Provide the (x, y) coordinate of the cell's center where the given text is located.  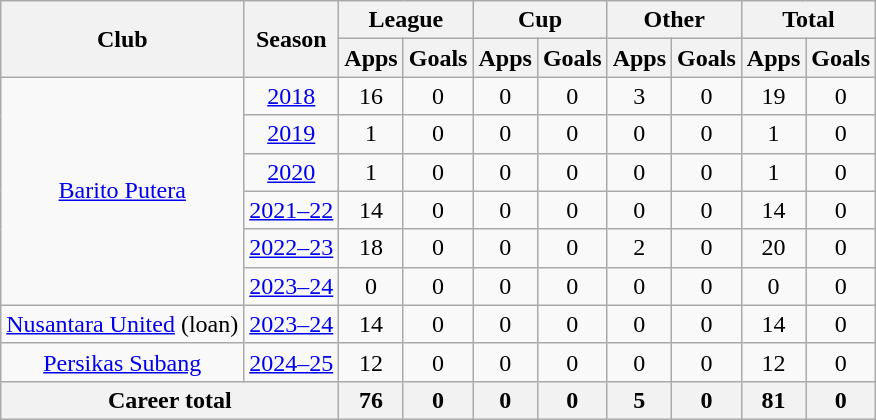
3 (639, 96)
18 (371, 248)
League (406, 20)
2 (639, 248)
20 (773, 248)
Nusantara United (loan) (122, 324)
2019 (292, 134)
Season (292, 39)
2022–23 (292, 248)
16 (371, 96)
Other (674, 20)
81 (773, 400)
Barito Putera (122, 191)
76 (371, 400)
Career total (170, 400)
19 (773, 96)
2020 (292, 172)
Total (808, 20)
Club (122, 39)
2024–25 (292, 362)
2018 (292, 96)
Cup (540, 20)
Persikas Subang (122, 362)
2021–22 (292, 210)
5 (639, 400)
